Capture the cell that displays the provided text and extract its (x, y) central coordinate. 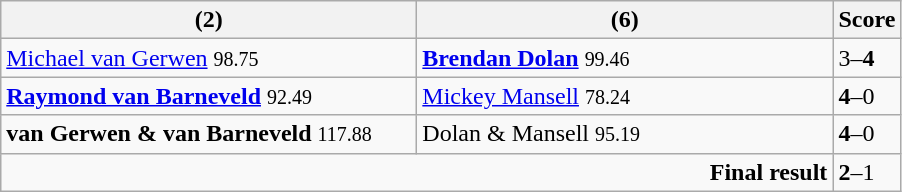
van Gerwen & van Barneveld 117.88 (209, 134)
Brendan Dolan 99.46 (625, 58)
Mickey Mansell 78.24 (625, 96)
3–4 (867, 58)
Dolan & Mansell 95.19 (625, 134)
2–1 (867, 172)
Raymond van Barneveld 92.49 (209, 96)
Score (867, 20)
Final result (417, 172)
Michael van Gerwen 98.75 (209, 58)
(2) (209, 20)
(6) (625, 20)
